Determine the (x, y) coordinate at the center of the cell enclosing the given text.  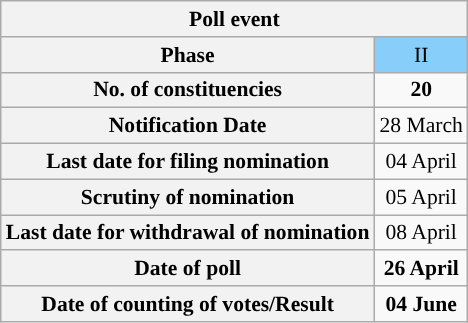
Date of counting of votes/Result (188, 304)
Date of poll (188, 269)
Last date for withdrawal of nomination (188, 233)
05 April (420, 197)
20 (420, 90)
No. of constituencies (188, 90)
Notification Date (188, 126)
28 March (420, 126)
Poll event (234, 19)
08 April (420, 233)
Last date for filing nomination (188, 162)
Phase (188, 55)
Scrutiny of nomination (188, 197)
04 April (420, 162)
26 April (420, 269)
04 June (420, 304)
II (420, 55)
